Pinpoint the cell where the given text exists, returning its (X, Y) midpoint coordinate. 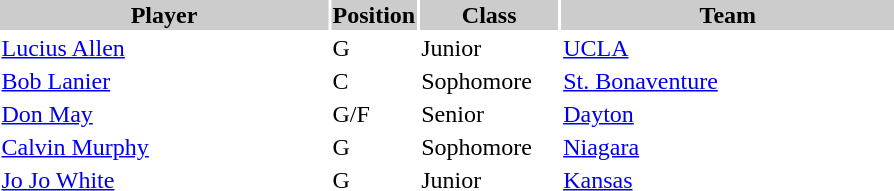
Player (164, 15)
Dayton (728, 114)
Class (490, 15)
Calvin Murphy (164, 147)
C (374, 81)
St. Bonaventure (728, 81)
Niagara (728, 147)
G/F (374, 114)
Junior (490, 48)
Bob Lanier (164, 81)
Position (374, 15)
Lucius Allen (164, 48)
Team (728, 15)
Don May (164, 114)
UCLA (728, 48)
Senior (490, 114)
